Extract the [X, Y] coordinate from the center of the cell holding the provided text.  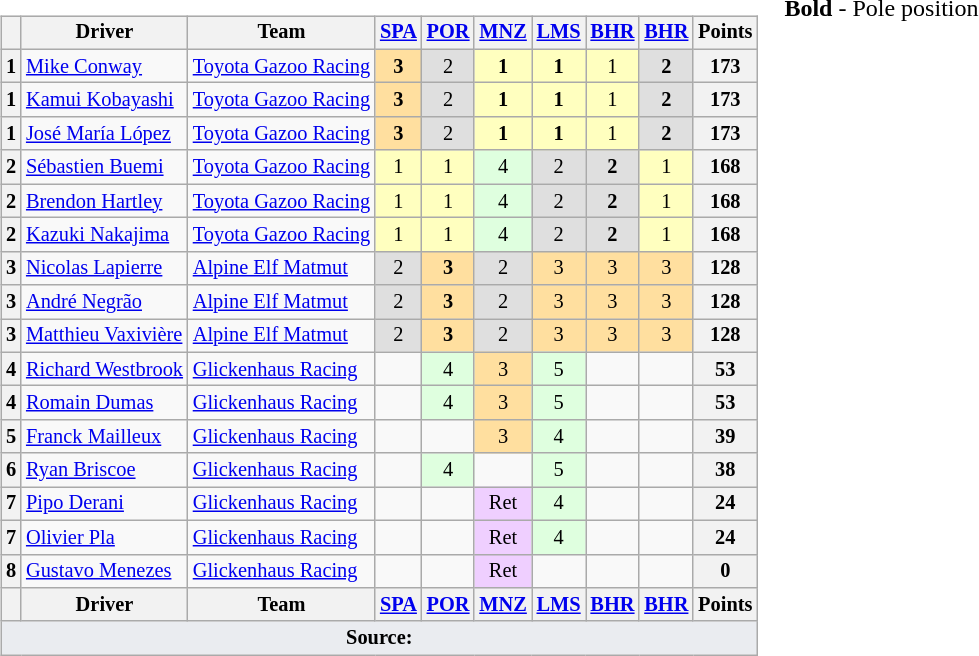
Nicolas Lapierre [104, 268]
Source: [379, 638]
José María López [104, 134]
André Negrão [104, 302]
Sébastien Buemi [104, 167]
Pipo Derani [104, 504]
Ryan Briscoe [104, 470]
Matthieu Vaxivière [104, 336]
39 [725, 437]
Olivier Pla [104, 537]
38 [725, 470]
Richard Westbrook [104, 369]
6 [11, 470]
8 [11, 571]
0 [725, 571]
Franck Mailleux [104, 437]
Kazuki Nakajima [104, 235]
Kamui Kobayashi [104, 100]
Brendon Hartley [104, 201]
Mike Conway [104, 66]
Gustavo Menezes [104, 571]
Romain Dumas [104, 403]
